Extract the (x, y) coordinate from the center of the cell holding the provided text.  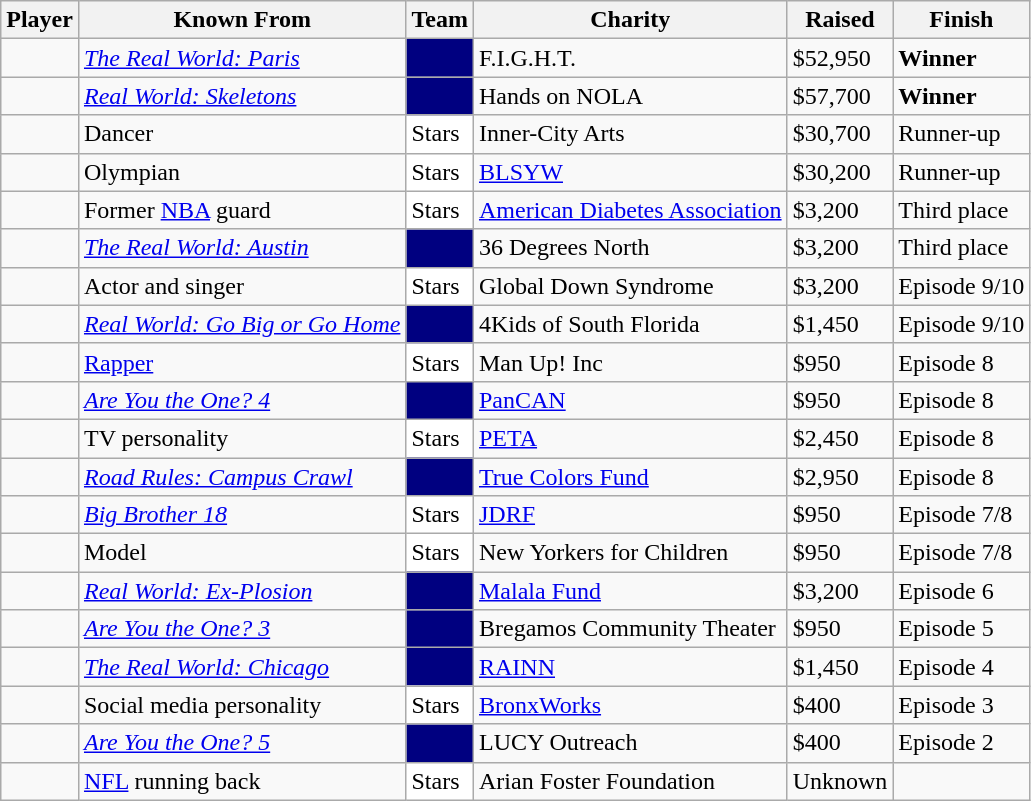
$30,700 (840, 134)
Finish (962, 20)
36 Degrees North (630, 248)
F.I.G.H.T. (630, 58)
Team (440, 20)
4Kids of South Florida (630, 324)
TV personality (242, 438)
Malala Fund (630, 591)
Global Down Syndrome (630, 286)
American Diabetes Association (630, 210)
Model (242, 553)
Episode 3 (962, 705)
Former NBA guard (242, 210)
PanCAN (630, 400)
BronxWorks (630, 705)
Real World: Go Big or Go Home (242, 324)
Raised (840, 20)
Inner-City Arts (630, 134)
Are You the One? 4 (242, 400)
RAINN (630, 667)
Actor and singer (242, 286)
Player (40, 20)
Charity (630, 20)
NFL running back (242, 781)
Bregamos Community Theater (630, 629)
BLSYW (630, 172)
$30,200 (840, 172)
Episode 6 (962, 591)
Man Up! Inc (630, 362)
True Colors Fund (630, 477)
PETA (630, 438)
Episode 2 (962, 743)
$2,450 (840, 438)
Road Rules: Campus Crawl (242, 477)
The Real World: Austin (242, 248)
Big Brother 18 (242, 515)
Unknown (840, 781)
$57,700 (840, 96)
Arian Foster Foundation (630, 781)
Olympian (242, 172)
The Real World: Chicago (242, 667)
Dancer (242, 134)
Episode 5 (962, 629)
New Yorkers for Children (630, 553)
JDRF (630, 515)
LUCY Outreach (630, 743)
Social media personality (242, 705)
Real World: Ex-Plosion (242, 591)
Real World: Skeletons (242, 96)
Are You the One? 3 (242, 629)
$52,950 (840, 58)
Episode 4 (962, 667)
The Real World: Paris (242, 58)
Are You the One? 5 (242, 743)
$2,950 (840, 477)
Rapper (242, 362)
Known From (242, 20)
Hands on NOLA (630, 96)
